Return [X, Y] of the center of cell containing provided text 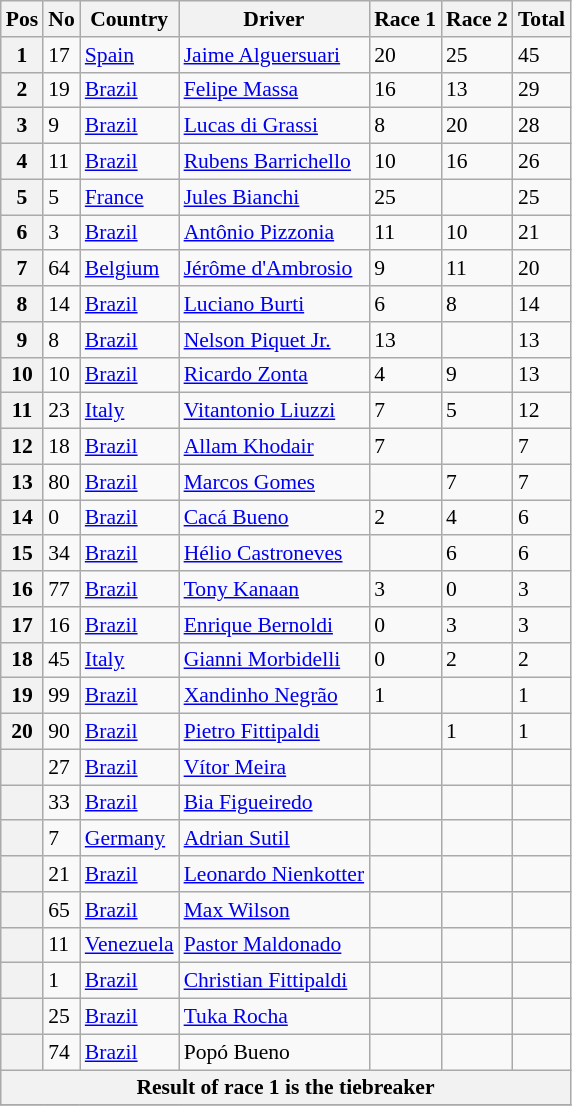
Gianni Morbidelli [274, 660]
Vitantonio Liuzzi [274, 411]
Lucas di Grassi [274, 126]
Luciano Burti [274, 304]
Antônio Pizzonia [274, 233]
Pietro Fittipaldi [274, 732]
Cacá Bueno [274, 518]
Max Wilson [274, 910]
Pastor Maldonado [274, 945]
Rubens Barrichello [274, 162]
Jules Bianchi [274, 197]
Leonardo Nienkotter [274, 874]
Belgium [130, 269]
26 [542, 162]
23 [62, 411]
Total [542, 19]
Race 1 [405, 19]
Spain [130, 55]
Race 2 [477, 19]
99 [62, 696]
90 [62, 732]
Christian Fittipaldi [274, 981]
Nelson Piquet Jr. [274, 340]
27 [62, 767]
Marcos Gomes [274, 482]
Enrique Bernoldi [274, 625]
Germany [130, 839]
No [62, 19]
Jérôme d'Ambrosio [274, 269]
Popó Bueno [274, 1052]
77 [62, 589]
Adrian Sutil [274, 839]
64 [62, 269]
33 [62, 803]
Driver [274, 19]
Pos [22, 19]
34 [62, 554]
65 [62, 910]
80 [62, 482]
Country [130, 19]
Hélio Castroneves [274, 554]
Xandinho Negrão [274, 696]
Ricardo Zonta [274, 375]
France [130, 197]
29 [542, 90]
Allam Khodair [274, 447]
Vítor Meira [274, 767]
Jaime Alguersuari [274, 55]
15 [22, 554]
74 [62, 1052]
Felipe Massa [274, 90]
Tony Kanaan [274, 589]
Bia Figueiredo [274, 803]
Result of race 1 is the tiebreaker [286, 1088]
Venezuela [130, 945]
Tuka Rocha [274, 1017]
28 [542, 126]
